Pinpoint the cell where the given text exists, returning its (X, Y) midpoint coordinate. 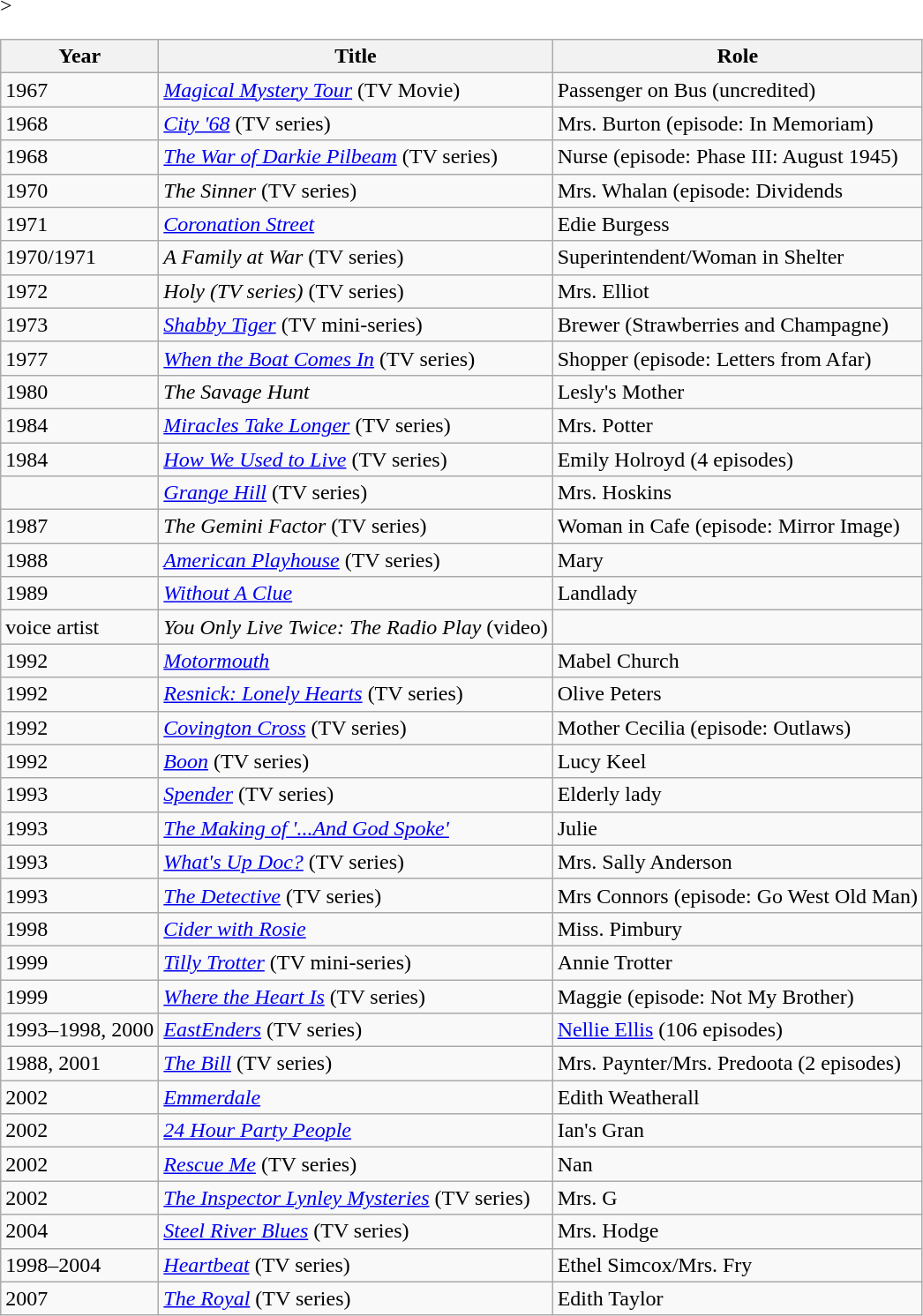
Boon (TV series) (356, 761)
Mary (738, 560)
American Playhouse (TV series) (356, 560)
Nurse (episode: Phase III: August 1945) (738, 157)
1970/1971 (79, 258)
Annie Trotter (738, 962)
Spender (TV series) (356, 795)
Mother Cecilia (episode: Outlaws) (738, 728)
Emmerdale (356, 1097)
Where the Heart Is (TV series) (356, 996)
Mrs. Whalan (episode: Dividends (738, 191)
1970 (79, 191)
Elderly lady (738, 795)
Motormouth (356, 661)
Mrs. G (738, 1198)
Brewer (Strawberries and Champagne) (738, 325)
Title (356, 56)
The Gemini Factor (TV series) (356, 527)
Miracles Take Longer (TV series) (356, 425)
The Savage Hunt (356, 392)
Edith Taylor (738, 1298)
Mrs. Hodge (738, 1231)
1988, 2001 (79, 1064)
Shabby Tiger (TV mini-series) (356, 325)
Resnick: Lonely Hearts (TV series) (356, 694)
Edith Weatherall (738, 1097)
voice artist (79, 627)
1980 (79, 392)
Magical Mystery Tour (TV Movie) (356, 90)
Mrs. Burton (episode: In Memoriam) (738, 123)
The Detective (TV series) (356, 895)
Landlady (738, 594)
You Only Live Twice: The Radio Play (video) (356, 627)
2004 (79, 1231)
Role (738, 56)
Without A Clue (356, 594)
Olive Peters (738, 694)
Miss. Pimbury (738, 929)
The Bill (TV series) (356, 1064)
Passenger on Bus (uncredited) (738, 90)
Steel River Blues (TV series) (356, 1231)
The Royal (TV series) (356, 1298)
Ethel Simcox/Mrs. Fry (738, 1265)
1987 (79, 527)
The Sinner (TV series) (356, 191)
EastEnders (TV series) (356, 1030)
Julie (738, 828)
Mrs. Paynter/Mrs. Predoota (2 episodes) (738, 1064)
Emily Holroyd (4 episodes) (738, 460)
Year (79, 56)
Cider with Rosie (356, 929)
Shopper (episode: Letters from Afar) (738, 358)
Mrs. Elliot (738, 291)
Mabel Church (738, 661)
1998 (79, 929)
A Family at War (TV series) (356, 258)
Tilly Trotter (TV mini-series) (356, 962)
1977 (79, 358)
Lucy Keel (738, 761)
1988 (79, 560)
Woman in Cafe (episode: Mirror Image) (738, 527)
24 Hour Party People (356, 1131)
Superintendent/Woman in Shelter (738, 258)
1967 (79, 90)
Heartbeat (TV series) (356, 1265)
Mrs. Sally Anderson (738, 862)
Holy (TV series) (TV series) (356, 291)
The Inspector Lynley Mysteries (TV series) (356, 1198)
Mrs. Hoskins (738, 493)
Nellie Ellis (106 episodes) (738, 1030)
Ian's Gran (738, 1131)
Covington Cross (TV series) (356, 728)
Lesly's Mother (738, 392)
1972 (79, 291)
What's Up Doc? (TV series) (356, 862)
Maggie (episode: Not My Brother) (738, 996)
Coronation Street (356, 224)
Mrs. Potter (738, 425)
Nan (738, 1164)
1973 (79, 325)
1989 (79, 594)
2007 (79, 1298)
City '68 (TV series) (356, 123)
Edie Burgess (738, 224)
Rescue Me (TV series) (356, 1164)
How We Used to Live (TV series) (356, 460)
1971 (79, 224)
The War of Darkie Pilbeam (TV series) (356, 157)
Grange Hill (TV series) (356, 493)
The Making of '...And God Spoke' (356, 828)
1993–1998, 2000 (79, 1030)
When the Boat Comes In (TV series) (356, 358)
Mrs Connors (episode: Go West Old Man) (738, 895)
1998–2004 (79, 1265)
